Detect which cell encompasses the target text, then output its [X, Y] center coordinate. 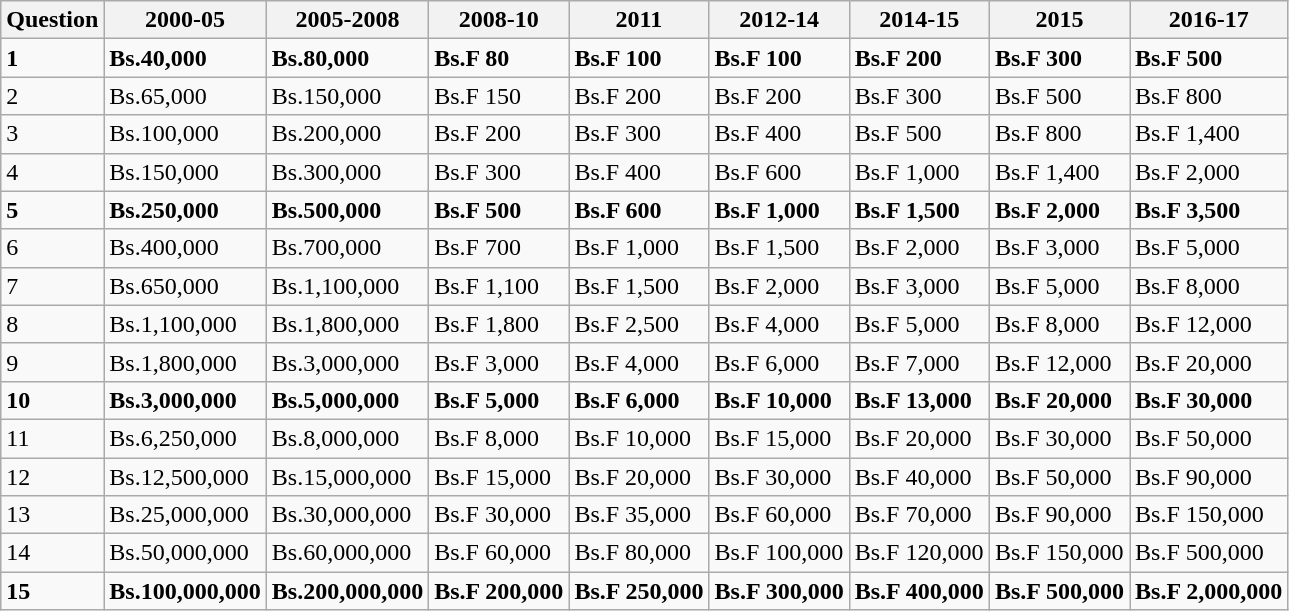
Bs.65,000 [185, 96]
Bs.500,000 [347, 210]
2000-05 [185, 20]
Bs.8,000,000 [347, 438]
Bs.5,000,000 [347, 400]
7 [52, 286]
Bs.F 200,000 [499, 591]
Bs.F 7,000 [919, 362]
Bs.F 150 [499, 96]
Bs.F 35,000 [639, 515]
Bs.F 300,000 [779, 591]
2005-2008 [347, 20]
Bs.50,000,000 [185, 553]
4 [52, 172]
Bs.F 3,500 [1209, 210]
14 [52, 553]
11 [52, 438]
Bs.100,000 [185, 134]
Bs.F 250,000 [639, 591]
Bs.F 100,000 [779, 553]
Bs.250,000 [185, 210]
Bs.80,000 [347, 58]
Bs.15,000,000 [347, 477]
3 [52, 134]
2015 [1059, 20]
Bs.700,000 [347, 248]
Bs.F 40,000 [919, 477]
Bs.25,000,000 [185, 515]
Question [52, 20]
Bs.F 2,000,000 [1209, 591]
Bs.6,250,000 [185, 438]
Bs.40,000 [185, 58]
Bs.200,000 [347, 134]
12 [52, 477]
Bs.400,000 [185, 248]
2008-10 [499, 20]
Bs.F 13,000 [919, 400]
Bs.F 2,500 [639, 324]
Bs.F 80,000 [639, 553]
8 [52, 324]
Bs.F 70,000 [919, 515]
Bs.F 400,000 [919, 591]
Bs.F 1,100 [499, 286]
Bs.30,000,000 [347, 515]
Bs.12,500,000 [185, 477]
Bs.60,000,000 [347, 553]
Bs.F 120,000 [919, 553]
13 [52, 515]
5 [52, 210]
Bs.200,000,000 [347, 591]
Bs.650,000 [185, 286]
2012-14 [779, 20]
15 [52, 591]
2 [52, 96]
10 [52, 400]
2014-15 [919, 20]
Bs.F 700 [499, 248]
Bs.300,000 [347, 172]
1 [52, 58]
6 [52, 248]
Bs.F 1,800 [499, 324]
2016-17 [1209, 20]
2011 [639, 20]
9 [52, 362]
Bs.100,000,000 [185, 591]
Bs.F 80 [499, 58]
